Find where the given text appears and provide that cell's center as (x, y) coordinate. 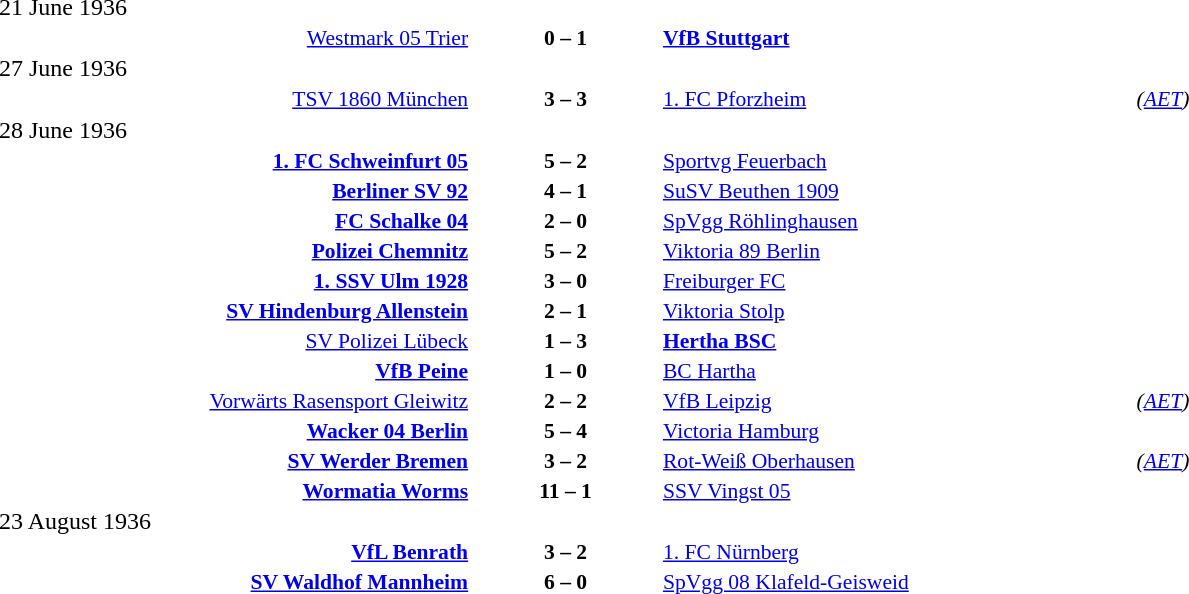
1. FC Pforzheim (897, 99)
5 – 4 (566, 430)
Viktoria Stolp (897, 310)
Viktoria 89 Berlin (897, 250)
2 – 1 (566, 310)
4 – 1 (566, 190)
11 – 1 (566, 490)
1. FC Nürnberg (897, 552)
SpVgg Röhlinghausen (897, 220)
3 – 3 (566, 99)
Rot-Weiß Oberhausen (897, 460)
2 – 0 (566, 220)
SuSV Beuthen 1909 (897, 190)
3 – 0 (566, 280)
Sportvg Feuerbach (897, 160)
1 – 0 (566, 370)
BC Hartha (897, 370)
VfB Leipzig (897, 400)
VfB Stuttgart (897, 38)
Victoria Hamburg (897, 430)
1 – 3 (566, 340)
2 – 2 (566, 400)
Hertha BSC (897, 340)
Freiburger FC (897, 280)
SSV Vingst 05 (897, 490)
0 – 1 (566, 38)
